Detect which cell encompasses the target text, then output its [x, y] center coordinate. 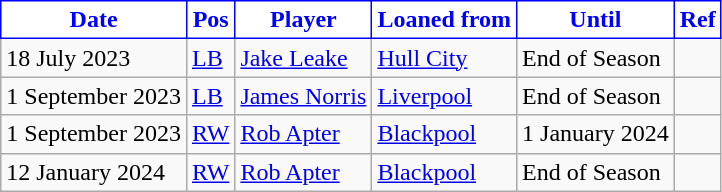
Player [304, 20]
12 January 2024 [94, 172]
Ref [698, 20]
Date [94, 20]
1 January 2024 [596, 134]
Loaned from [444, 20]
Liverpool [444, 96]
Until [596, 20]
18 July 2023 [94, 58]
Jake Leake [304, 58]
James Norris [304, 96]
Hull City [444, 58]
Pos [210, 20]
